Detect which cell encompasses the target text, then output its (X, Y) center coordinate. 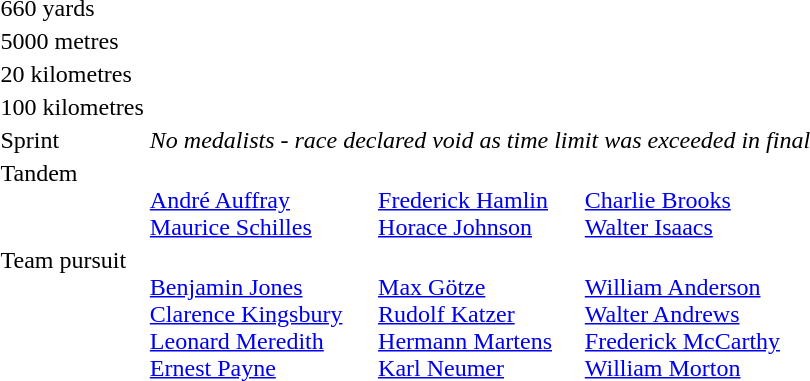
André AuffrayMaurice Schilles (260, 200)
Frederick HamlinHorace Johnson (479, 200)
